Output the (x, y) coordinate of the center of the cell containing the given text.  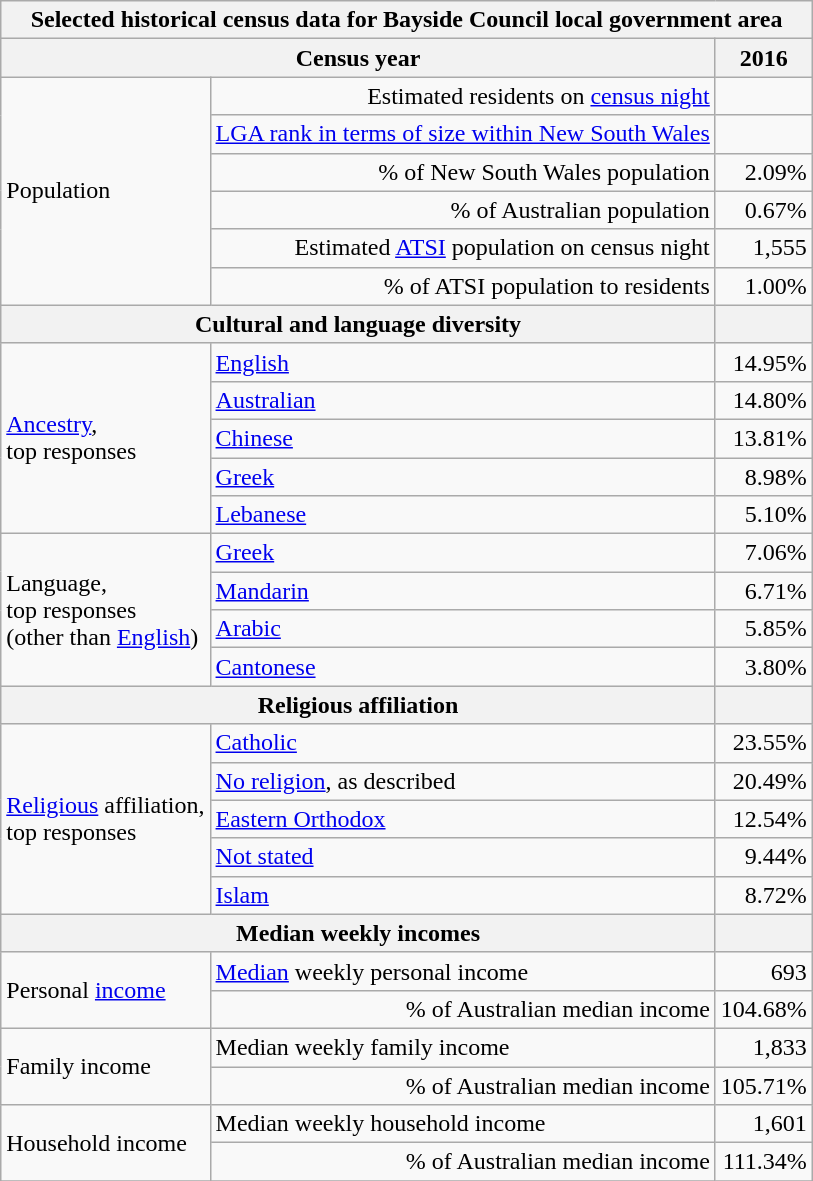
Islam (462, 895)
Household income (106, 1143)
2016 (764, 58)
Language,top responses(other than English) (106, 610)
7.06% (764, 553)
% of ATSI population to residents (462, 286)
Median weekly family income (462, 1047)
1.00% (764, 286)
LGA rank in terms of size within New South Wales (462, 134)
0.67% (764, 210)
Population (106, 191)
Catholic (462, 743)
5.85% (764, 629)
Arabic (462, 629)
1,833 (764, 1047)
6.71% (764, 591)
Cantonese (462, 667)
104.68% (764, 1009)
8.72% (764, 895)
Estimated ATSI population on census night (462, 248)
Religious affiliation (358, 705)
Family income (106, 1066)
23.55% (764, 743)
693 (764, 971)
Mandarin (462, 591)
% of Australian population (462, 210)
8.98% (764, 477)
12.54% (764, 819)
Census year (358, 58)
5.10% (764, 515)
Estimated residents on census night (462, 96)
Selected historical census data for Bayside Council local government area (407, 20)
Median weekly household income (462, 1124)
Median weekly incomes (358, 933)
Not stated (462, 857)
Australian (462, 400)
Ancestry,top responses (106, 438)
English (462, 362)
Eastern Orthodox (462, 819)
13.81% (764, 438)
111.34% (764, 1162)
Religious affiliation,top responses (106, 819)
14.80% (764, 400)
3.80% (764, 667)
2.09% (764, 172)
Cultural and language diversity (358, 324)
Median weekly personal income (462, 971)
No religion, as described (462, 781)
Lebanese (462, 515)
9.44% (764, 857)
14.95% (764, 362)
105.71% (764, 1085)
20.49% (764, 781)
% of New South Wales population (462, 172)
1,601 (764, 1124)
1,555 (764, 248)
Personal income (106, 990)
Chinese (462, 438)
